For the text-containing cell, return its midpoint in (x, y) coordinate format. 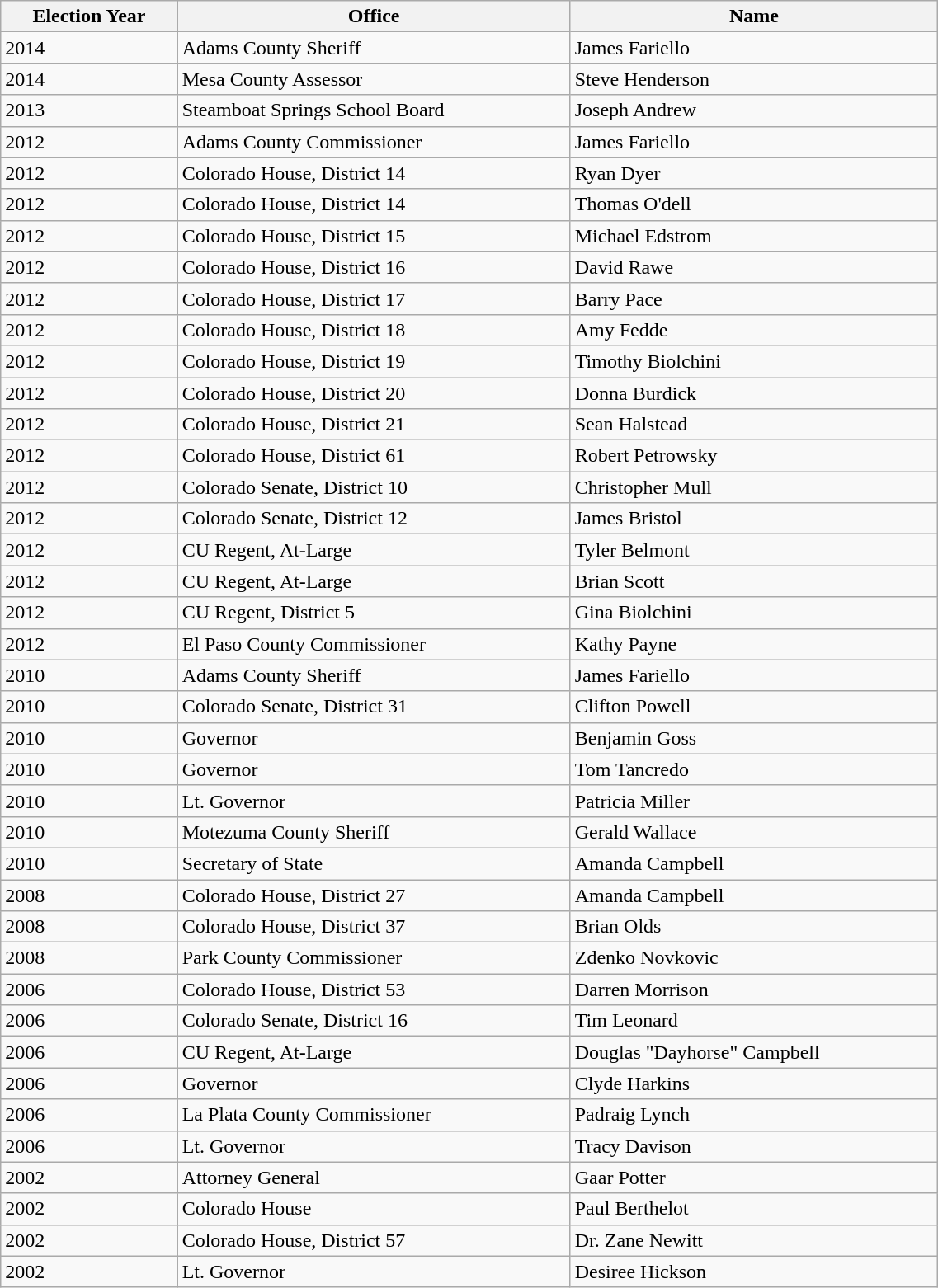
Thomas O'dell (754, 204)
Colorado Senate, District 16 (374, 1021)
Patricia Miller (754, 801)
Joseph Andrew (754, 110)
Amy Fedde (754, 330)
Colorado House, District 15 (374, 236)
Election Year (89, 16)
Christopher Mull (754, 487)
Clifton Powell (754, 707)
Steve Henderson (754, 79)
Colorado House, District 19 (374, 361)
Benjamin Goss (754, 738)
Colorado Senate, District 31 (374, 707)
Brian Scott (754, 581)
Ryan Dyer (754, 173)
Gaar Potter (754, 1178)
Colorado Senate, District 12 (374, 519)
Paul Berthelot (754, 1209)
El Paso County Commissioner (374, 644)
Dr. Zane Newitt (754, 1240)
Colorado House, District 37 (374, 927)
Zdenko Novkovic (754, 958)
Tracy Davison (754, 1146)
David Rawe (754, 267)
Mesa County Assessor (374, 79)
Michael Edstrom (754, 236)
Colorado House, District 53 (374, 990)
Douglas "Dayhorse" Campbell (754, 1052)
Colorado House, District 18 (374, 330)
Colorado House, District 17 (374, 298)
Steamboat Springs School Board (374, 110)
Kathy Payne (754, 644)
Robert Petrowsky (754, 456)
Desiree Hickson (754, 1272)
Colorado House (374, 1209)
Colorado House, District 21 (374, 425)
Sean Halstead (754, 425)
Attorney General (374, 1178)
Clyde Harkins (754, 1084)
Brian Olds (754, 927)
CU Regent, District 5 (374, 613)
Timothy Biolchini (754, 361)
Gerald Wallace (754, 832)
Park County Commissioner (374, 958)
Colorado House, District 57 (374, 1240)
Donna Burdick (754, 393)
Tom Tancredo (754, 769)
Colorado House, District 27 (374, 895)
Colorado House, District 20 (374, 393)
Darren Morrison (754, 990)
Tyler Belmont (754, 550)
Office (374, 16)
Colorado House, District 16 (374, 267)
Barry Pace (754, 298)
Tim Leonard (754, 1021)
Gina Biolchini (754, 613)
La Plata County Commissioner (374, 1115)
James Bristol (754, 519)
2013 (89, 110)
Colorado Senate, District 10 (374, 487)
Secretary of State (374, 863)
Adams County Commissioner (374, 142)
Name (754, 16)
Colorado House, District 61 (374, 456)
Motezuma County Sheriff (374, 832)
Padraig Lynch (754, 1115)
